Provide the [X, Y] coordinate of the cell's center where the given text is located.  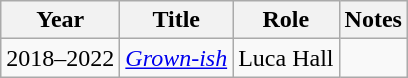
Luca Hall [286, 58]
Title [176, 20]
2018–2022 [60, 58]
Notes [373, 20]
Role [286, 20]
Year [60, 20]
Grown-ish [176, 58]
